Identify which cell holds the provided text, then report its [X, Y] central coordinate. 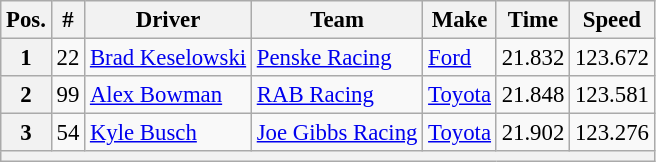
Ford [460, 58]
123.581 [612, 95]
Team [336, 20]
RAB Racing [336, 95]
22 [68, 58]
3 [26, 133]
Time [532, 20]
Speed [612, 20]
123.276 [612, 133]
Driver [168, 20]
21.848 [532, 95]
Penske Racing [336, 58]
Alex Bowman [168, 95]
54 [68, 133]
99 [68, 95]
2 [26, 95]
Joe Gibbs Racing [336, 133]
Pos. [26, 20]
Brad Keselowski [168, 58]
Kyle Busch [168, 133]
21.832 [532, 58]
Make [460, 20]
1 [26, 58]
21.902 [532, 133]
123.672 [612, 58]
# [68, 20]
